Pinpoint the cell where the given text exists, returning its (X, Y) midpoint coordinate. 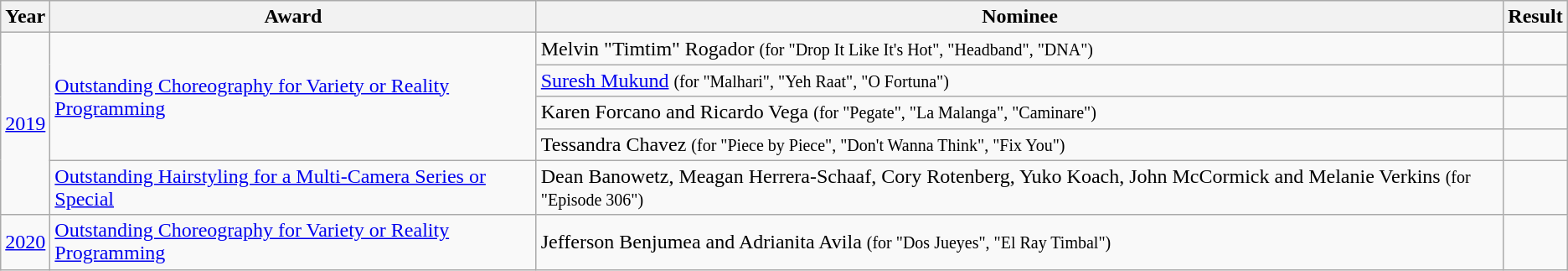
2020 (25, 242)
Year (25, 17)
2019 (25, 124)
Dean Banowetz, Meagan Herrera-Schaaf, Cory Rotenberg, Yuko Koach, John McCormick and Melanie Verkins (for "Episode 306") (1020, 188)
Award (293, 17)
Suresh Mukund (for "Malhari", "Yeh Raat", "O Fortuna") (1020, 81)
Nominee (1020, 17)
Tessandra Chavez (for "Piece by Piece", "Don't Wanna Think", "Fix You") (1020, 144)
Result (1535, 17)
Karen Forcano and Ricardo Vega (for "Pegate", "La Malanga", "Caminare") (1020, 112)
Melvin "Timtim" Rogador (for "Drop It Like It's Hot", "Headband", "DNA") (1020, 49)
Jefferson Benjumea and Adrianita Avila (for "Dos Jueyes", "El Ray Timbal") (1020, 242)
Outstanding Hairstyling for a Multi-Camera Series or Special (293, 188)
